For the text-containing cell, return its midpoint in [x, y] coordinate format. 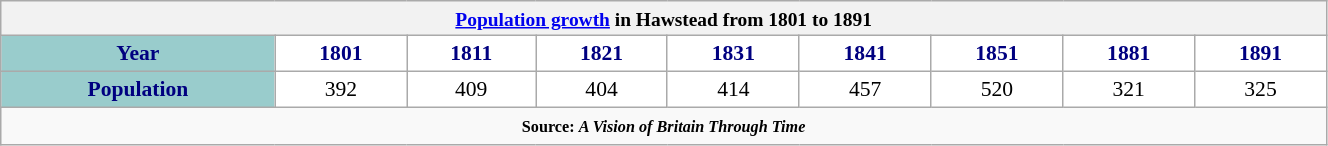
1831 [733, 54]
Year [138, 54]
1841 [865, 54]
409 [472, 90]
1801 [341, 54]
325 [1261, 90]
Source: A Vision of Britain Through Time [664, 126]
1821 [602, 54]
392 [341, 90]
1851 [997, 54]
321 [1129, 90]
404 [602, 90]
1881 [1129, 54]
1891 [1261, 54]
1811 [472, 54]
Population [138, 90]
520 [997, 90]
414 [733, 90]
Population growth in Hawstead from 1801 to 1891 [664, 18]
457 [865, 90]
